Output the [X, Y] coordinate of the center of the cell containing the given text.  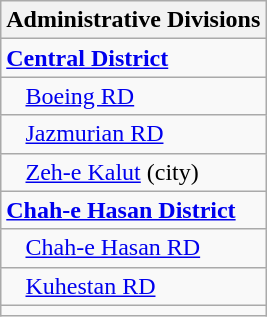
Boeing RD [134, 96]
Zeh-e Kalut (city) [134, 172]
Jazmurian RD [134, 134]
Administrative Divisions [134, 20]
Chah-e Hasan RD [134, 248]
Chah-e Hasan District [134, 210]
Kuhestan RD [134, 286]
Central District [134, 58]
